Scan for the cell matching the given text and deliver its [X, Y] coordinate at center. 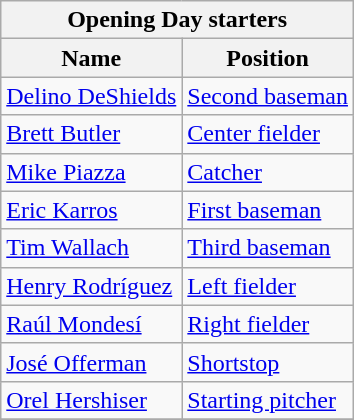
Brett Butler [92, 134]
Position [268, 58]
First baseman [268, 210]
Eric Karros [92, 210]
Opening Day starters [178, 20]
Tim Wallach [92, 248]
José Offerman [92, 362]
Center fielder [268, 134]
Starting pitcher [268, 400]
Third baseman [268, 248]
Catcher [268, 172]
Shortstop [268, 362]
Second baseman [268, 96]
Mike Piazza [92, 172]
Orel Hershiser [92, 400]
Henry Rodríguez [92, 286]
Right fielder [268, 324]
Raúl Mondesí [92, 324]
Name [92, 58]
Left fielder [268, 286]
Delino DeShields [92, 96]
